Capture the cell that displays the provided text and extract its [x, y] central coordinate. 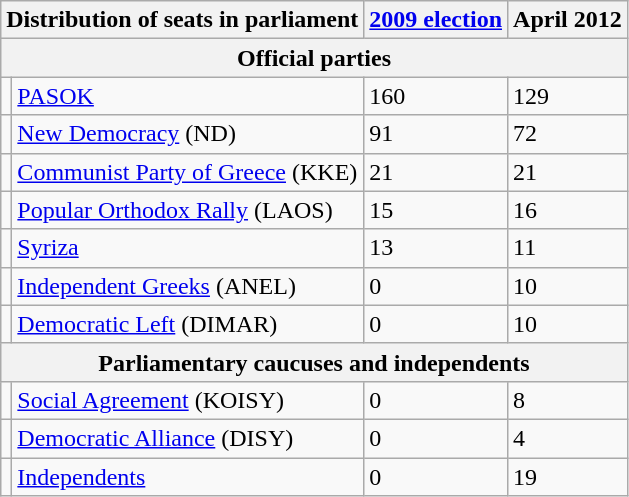
Parliamentary caucuses and independents [314, 362]
129 [568, 96]
Social Agreement (KOISY) [188, 400]
160 [436, 96]
Independent Greeks (ANEL) [188, 286]
Democratic Alliance (DISY) [188, 438]
PASOK [188, 96]
4 [568, 438]
15 [436, 210]
13 [436, 248]
19 [568, 477]
91 [436, 134]
16 [568, 210]
Official parties [314, 58]
Independents [188, 477]
Communist Party of Greece (KKE) [188, 172]
Distribution of seats in parliament [182, 20]
8 [568, 400]
Popular Orthodox Rally (LAOS) [188, 210]
New Democracy (ND) [188, 134]
Democratic Left (DIMAR) [188, 324]
2009 election [436, 20]
Syriza [188, 248]
11 [568, 248]
April 2012 [568, 20]
72 [568, 134]
